Provide the [x, y] coordinate of the cell's center where the given text is located.  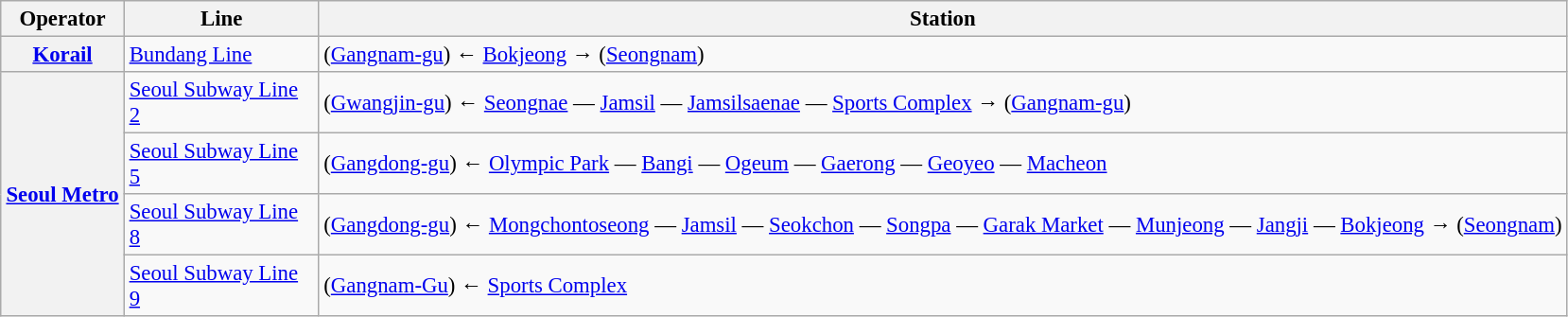
Operator [62, 19]
Seoul Subway Line 9 [221, 286]
Seoul Subway Line 8 [221, 225]
(Gangdong-gu) ← Olympic Park — Bangi — Ogeum — Gaerong — Geoyeo — Macheon [943, 165]
Korail [62, 55]
(Gangnam-gu) ← Bokjeong → (Seongnam) [943, 55]
Seoul Subway Line 2 [221, 102]
Station [943, 19]
Line [221, 19]
Seoul Metro [62, 194]
Seoul Subway Line 5 [221, 165]
(Gwangjin-gu) ← Seongnae — Jamsil — Jamsilsaenae — Sports Complex → (Gangnam-gu) [943, 102]
(Gangdong-gu) ← Mongchontoseong — Jamsil — Seokchon — Songpa — Garak Market — Munjeong — Jangji — Bokjeong → (Seongnam) [943, 225]
(Gangnam-Gu) ← Sports Complex [943, 286]
Bundang Line [221, 55]
